Detect which cell encompasses the target text, then output its [X, Y] center coordinate. 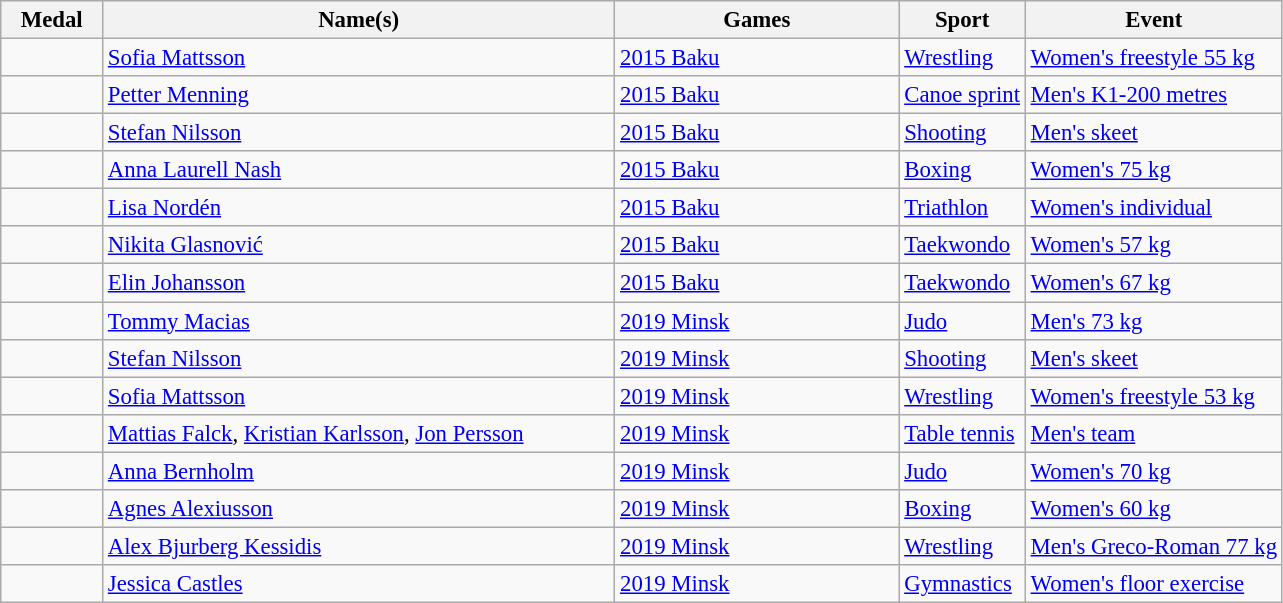
Women's 57 kg [1154, 245]
Event [1154, 20]
Anna Laurell Nash [359, 170]
Jessica Castles [359, 584]
Women's freestyle 53 kg [1154, 396]
Elin Johansson [359, 283]
Anna Bernholm [359, 471]
Name(s) [359, 20]
Men's 73 kg [1154, 321]
Women's 75 kg [1154, 170]
Canoe sprint [962, 95]
Mattias Falck, Kristian Karlsson, Jon Persson [359, 433]
Medal [52, 20]
Petter Menning [359, 95]
Lisa Nordén [359, 208]
Women's floor exercise [1154, 584]
Men's K1-200 metres [1154, 95]
Women's individual [1154, 208]
Gymnastics [962, 584]
Women's 70 kg [1154, 471]
Women's freestyle 55 kg [1154, 58]
Men's team [1154, 433]
Tommy Macias [359, 321]
Alex Bjurberg Kessidis [359, 546]
Women's 60 kg [1154, 509]
Sport [962, 20]
Men's Greco-Roman 77 kg [1154, 546]
Women's 67 kg [1154, 283]
Nikita Glasnović [359, 245]
Table tennis [962, 433]
Agnes Alexiusson [359, 509]
Games [757, 20]
Triathlon [962, 208]
